Search for the cell housing the specified text and yield its (x, y) center coordinate. 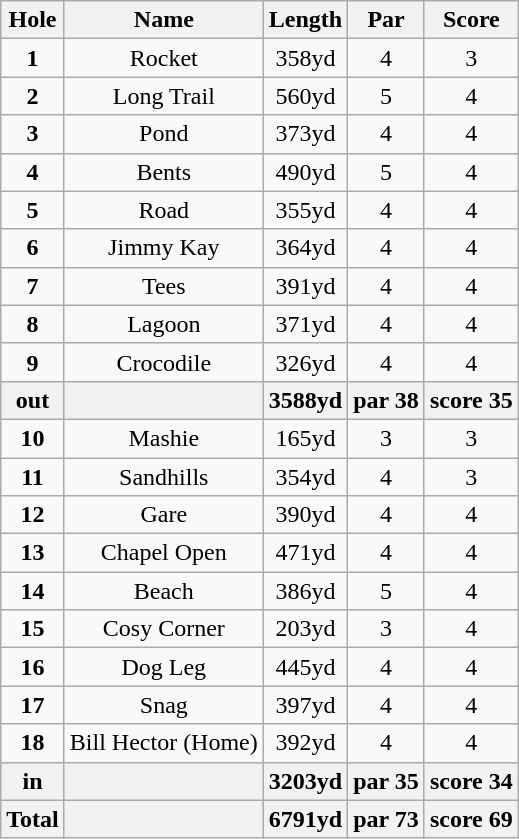
Beach (164, 591)
6791yd (305, 819)
392yd (305, 743)
Gare (164, 515)
8 (33, 324)
14 (33, 591)
3588yd (305, 400)
490yd (305, 172)
326yd (305, 362)
Snag (164, 705)
in (33, 781)
Jimmy Kay (164, 248)
Length (305, 20)
390yd (305, 515)
par 35 (386, 781)
Tees (164, 286)
Total (33, 819)
par 73 (386, 819)
364yd (305, 248)
391yd (305, 286)
Mashie (164, 438)
out (33, 400)
471yd (305, 553)
3203yd (305, 781)
Road (164, 210)
358yd (305, 58)
355yd (305, 210)
371yd (305, 324)
12 (33, 515)
Hole (33, 20)
Long Trail (164, 96)
Lagoon (164, 324)
Chapel Open (164, 553)
373yd (305, 134)
score 34 (471, 781)
386yd (305, 591)
Score (471, 20)
10 (33, 438)
397yd (305, 705)
203yd (305, 629)
Bill Hector (Home) (164, 743)
18 (33, 743)
9 (33, 362)
16 (33, 667)
354yd (305, 477)
score 35 (471, 400)
Rocket (164, 58)
11 (33, 477)
13 (33, 553)
score 69 (471, 819)
560yd (305, 96)
Sandhills (164, 477)
2 (33, 96)
17 (33, 705)
par 38 (386, 400)
Bents (164, 172)
Par (386, 20)
15 (33, 629)
6 (33, 248)
Dog Leg (164, 667)
7 (33, 286)
Crocodile (164, 362)
1 (33, 58)
165yd (305, 438)
Name (164, 20)
445yd (305, 667)
Pond (164, 134)
Cosy Corner (164, 629)
